Scan for the cell matching the given text and deliver its (x, y) coordinate at center. 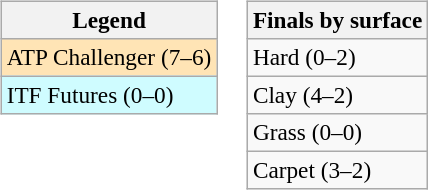
Clay (4–2) (337, 95)
Grass (0–0) (337, 133)
Carpet (3–2) (337, 171)
ATP Challenger (7–6) (108, 57)
Hard (0–2) (337, 57)
Legend (108, 20)
Finals by surface (337, 20)
ITF Futures (0–0) (108, 95)
